Detect which cell encompasses the target text, then output its (X, Y) center coordinate. 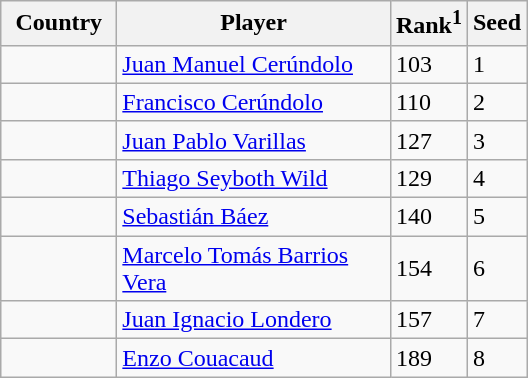
6 (496, 268)
1 (496, 64)
103 (428, 64)
8 (496, 358)
Juan Pablo Varillas (254, 140)
Rank1 (428, 24)
7 (496, 320)
154 (428, 268)
2 (496, 102)
4 (496, 178)
189 (428, 358)
127 (428, 140)
Country (59, 24)
Juan Ignacio Londero (254, 320)
Thiago Seyboth Wild (254, 178)
Player (254, 24)
Francisco Cerúndolo (254, 102)
3 (496, 140)
Sebastián Báez (254, 217)
5 (496, 217)
Marcelo Tomás Barrios Vera (254, 268)
110 (428, 102)
Enzo Couacaud (254, 358)
129 (428, 178)
Seed (496, 24)
140 (428, 217)
Juan Manuel Cerúndolo (254, 64)
157 (428, 320)
